Provide the (X, Y) coordinate of the cell's center where the given text is located.  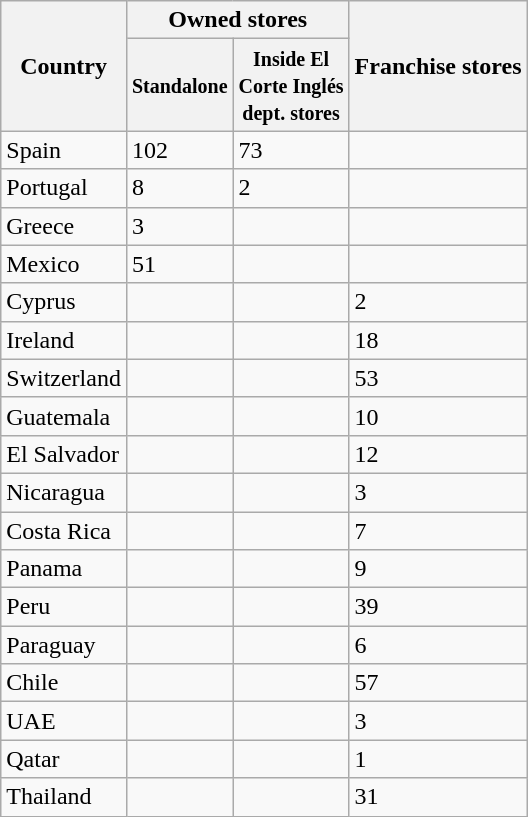
10 (438, 416)
Switzerland (64, 378)
Nicaragua (64, 492)
Standalone (180, 85)
UAE (64, 721)
El Salvador (64, 454)
Spain (64, 150)
Ireland (64, 340)
Peru (64, 607)
73 (291, 150)
Chile (64, 683)
1 (438, 759)
Country (64, 66)
Guatemala (64, 416)
7 (438, 531)
8 (180, 188)
57 (438, 683)
6 (438, 645)
Inside ElCorte Inglésdept. stores (291, 85)
53 (438, 378)
Owned stores (238, 20)
Portugal (64, 188)
9 (438, 569)
18 (438, 340)
Franchise stores (438, 66)
Mexico (64, 264)
Qatar (64, 759)
Costa Rica (64, 531)
Greece (64, 226)
12 (438, 454)
102 (180, 150)
Panama (64, 569)
Paraguay (64, 645)
39 (438, 607)
31 (438, 797)
Cyprus (64, 302)
Thailand (64, 797)
51 (180, 264)
